Pinpoint the cell where the given text exists, returning its (X, Y) midpoint coordinate. 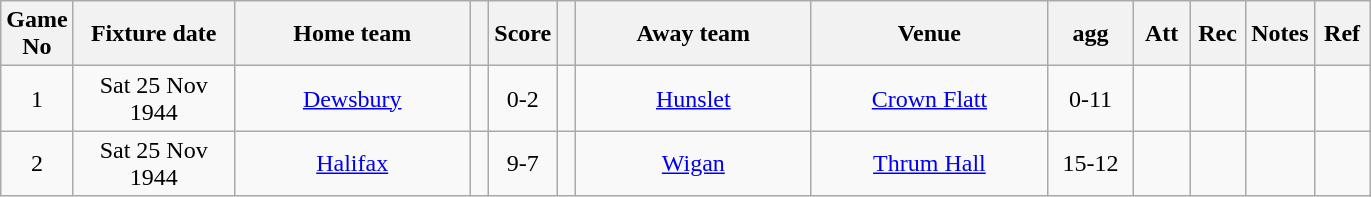
Dewsbury (352, 98)
Att (1162, 34)
Wigan (693, 164)
0-11 (1090, 98)
Fixture date (154, 34)
Notes (1280, 34)
0-2 (523, 98)
9-7 (523, 164)
2 (37, 164)
Rec (1218, 34)
Ref (1342, 34)
Halifax (352, 164)
Score (523, 34)
Home team (352, 34)
Hunslet (693, 98)
Game No (37, 34)
Thrum Hall (929, 164)
Away team (693, 34)
1 (37, 98)
Crown Flatt (929, 98)
agg (1090, 34)
Venue (929, 34)
15-12 (1090, 164)
